Search for the cell housing the specified text and yield its (X, Y) center coordinate. 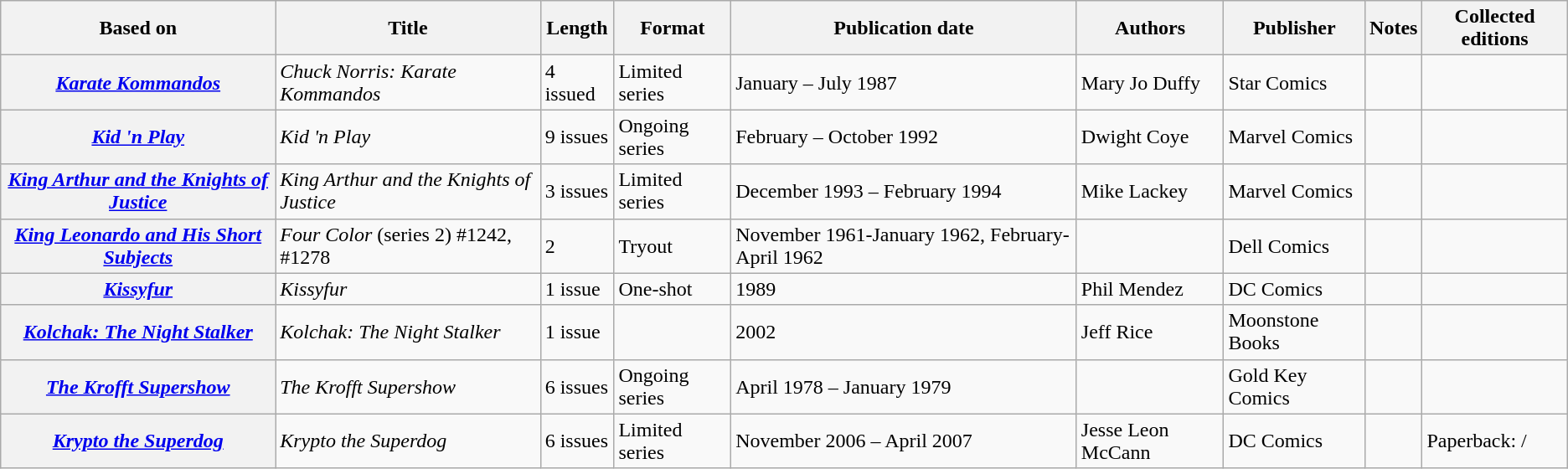
January – July 1987 (905, 82)
2002 (905, 332)
Four Color (series 2) #1242, #1278 (408, 246)
Jesse Leon McCann (1150, 441)
1989 (905, 289)
December 1993 – February 1994 (905, 191)
Chuck Norris: Karate Kommandos (408, 82)
Moonstone Books (1295, 332)
Title (408, 28)
Dwight Coye (1150, 137)
April 1978 – January 1979 (905, 387)
King Leonardo and His Short Subjects (138, 246)
Notes (1394, 28)
Phil Mendez (1150, 289)
Format (673, 28)
9 issues (577, 137)
Publisher (1295, 28)
November 1961-January 1962, February-April 1962 (905, 246)
Collected editions (1494, 28)
Paperback: / (1494, 441)
One-shot (673, 289)
Karate Kommandos (138, 82)
Mary Jo Duffy (1150, 82)
Star Comics (1295, 82)
4 issued (577, 82)
Authors (1150, 28)
Dell Comics (1295, 246)
Mike Lackey (1150, 191)
Length (577, 28)
3 issues (577, 191)
November 2006 – April 2007 (905, 441)
Jeff Rice (1150, 332)
Publication date (905, 28)
February – October 1992 (905, 137)
Based on (138, 28)
Gold Key Comics (1295, 387)
2 (577, 246)
Tryout (673, 246)
